Output the [X, Y] coordinate of the center of the cell containing the given text.  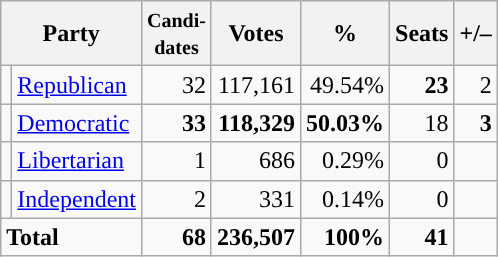
0.14% [346, 199]
Independent [77, 199]
Democratic [77, 123]
100% [346, 237]
33 [176, 123]
118,329 [256, 123]
32 [176, 85]
Libertarian [77, 161]
1 [176, 161]
117,161 [256, 85]
686 [256, 161]
0.29% [346, 161]
Party [72, 34]
% [346, 34]
Total [72, 237]
3 [476, 123]
+/– [476, 34]
18 [422, 123]
Candi-dates [176, 34]
Votes [256, 34]
23 [422, 85]
Seats [422, 34]
41 [422, 237]
68 [176, 237]
236,507 [256, 237]
49.54% [346, 85]
331 [256, 199]
50.03% [346, 123]
Republican [77, 85]
